Determine the [x, y] coordinate at the center of the cell enclosing the given text.  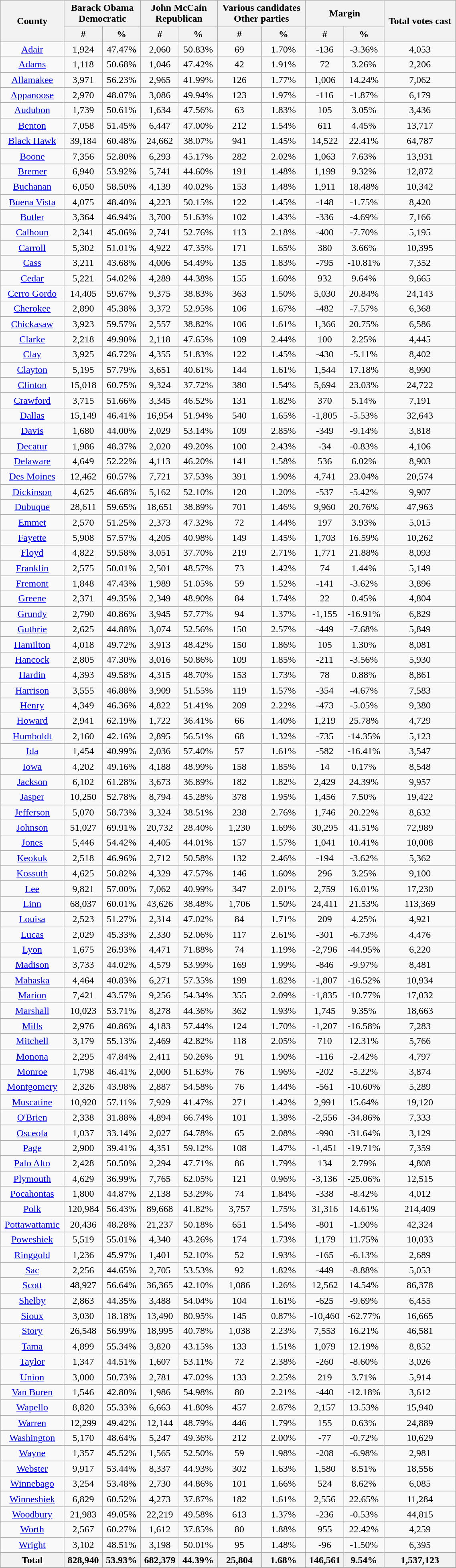
8,852 [420, 1346]
68,037 [83, 904]
3,923 [83, 324]
174 [239, 1240]
Jasper [32, 797]
-3.36% [364, 49]
-2.42% [364, 1056]
86 [239, 1163]
20.76% [364, 507]
2,730 [160, 1484]
3,211 [83, 263]
4.45% [364, 125]
4,921 [420, 919]
-482 [325, 309]
60.01% [121, 904]
1.77% [284, 80]
-10,460 [325, 1316]
-625 [325, 1301]
8,337 [160, 1469]
18,651 [160, 507]
2,020 [160, 446]
48.07% [121, 95]
2,712 [160, 858]
Jackson [32, 782]
0.88% [364, 675]
38.48% [198, 904]
51.01% [121, 248]
Clarke [32, 339]
7,583 [420, 690]
41.82% [198, 1209]
-1.87% [364, 95]
2,036 [160, 751]
5,519 [83, 1240]
5,221 [83, 278]
391 [239, 477]
362 [239, 1011]
47.30% [121, 660]
1.88% [284, 1530]
56.64% [121, 1285]
1.66% [284, 1484]
4,223 [160, 202]
14.54% [364, 1285]
10,023 [83, 1011]
17,032 [420, 995]
48.37% [121, 446]
4,012 [420, 1194]
611 [325, 125]
7.63% [364, 156]
41.51% [364, 827]
135 [239, 263]
119 [239, 690]
47.71% [198, 1163]
-211 [325, 660]
2,429 [325, 782]
2,981 [420, 1453]
3,016 [160, 660]
Iowa [32, 767]
1.32% [284, 736]
54.42% [121, 843]
Monona [32, 1056]
4,259 [420, 1530]
5,302 [83, 248]
12,515 [420, 1178]
-16.41% [364, 751]
12,299 [83, 1423]
1.75% [284, 1209]
3,874 [420, 1072]
54.34% [198, 995]
54.49% [198, 263]
Butler [32, 217]
39,184 [83, 141]
-735 [325, 736]
23.03% [364, 385]
10,395 [420, 248]
7,166 [420, 217]
44.36% [198, 1011]
49.05% [121, 1514]
7,356 [83, 156]
53.44% [121, 1469]
1.98% [284, 1453]
Cedar [32, 278]
Benton [32, 125]
3,818 [420, 431]
3,254 [83, 1484]
-236 [325, 1514]
7,191 [420, 400]
Pottawattamie [32, 1224]
191 [239, 171]
2,314 [160, 919]
132 [239, 858]
12,562 [325, 1285]
Margin [345, 14]
54.98% [198, 1392]
80.95% [198, 1316]
44.86% [198, 1484]
157 [239, 843]
25,804 [239, 1560]
2.22% [284, 706]
1,236 [83, 1255]
-208 [325, 1453]
955 [325, 1530]
2,349 [160, 599]
4,289 [160, 278]
Montgomery [32, 1087]
57.79% [121, 370]
10,934 [420, 980]
134 [325, 1163]
52.95% [198, 309]
-1,451 [325, 1148]
46.52% [198, 400]
55.34% [121, 1346]
-440 [325, 1392]
20,732 [160, 827]
Clay [32, 354]
1.86% [284, 644]
8,402 [420, 354]
53.99% [198, 965]
2,567 [83, 1530]
46.96% [121, 858]
1.91% [284, 65]
3.26% [364, 65]
38.83% [198, 293]
2.01% [284, 888]
102 [239, 217]
21,237 [160, 1224]
5,930 [420, 660]
3,700 [160, 217]
1,347 [83, 1362]
49.72% [121, 644]
7,721 [160, 477]
3,026 [420, 1362]
1.19% [284, 950]
1.47% [284, 1148]
Howard [32, 721]
-846 [325, 965]
9,907 [420, 492]
2,341 [83, 233]
3,051 [160, 553]
-14.35% [364, 736]
54.02% [121, 278]
40.61% [198, 370]
56.23% [121, 80]
Allamakee [32, 80]
26.93% [121, 950]
4,273 [160, 1499]
5,123 [420, 736]
44.93% [198, 1469]
60.48% [121, 141]
1.74% [284, 599]
12.19% [364, 1346]
-5.42% [364, 492]
1,746 [325, 812]
53.11% [198, 1362]
51.66% [121, 400]
3,179 [83, 1041]
8,632 [420, 812]
51.55% [198, 690]
2,294 [160, 1163]
41.80% [198, 1407]
44.39% [198, 1560]
Decatur [32, 446]
2,863 [83, 1301]
36.89% [198, 782]
78 [325, 675]
3,324 [160, 812]
30,295 [325, 827]
49.94% [198, 95]
8,481 [420, 965]
-10.81% [364, 263]
2,689 [420, 1255]
4,797 [420, 1056]
2,705 [160, 1270]
38.07% [198, 141]
3,945 [160, 614]
40.02% [198, 186]
50.83% [198, 49]
-0.53% [364, 1514]
52.80% [121, 156]
51.05% [198, 583]
701 [239, 507]
9.32% [364, 171]
64,787 [420, 141]
Grundy [32, 614]
6,271 [160, 980]
48.64% [121, 1438]
13,931 [420, 156]
1,230 [239, 827]
3,733 [83, 965]
51.27% [121, 919]
-0.83% [364, 446]
28,611 [83, 507]
52 [239, 1255]
-354 [325, 690]
56.51% [198, 736]
145 [239, 1316]
2.76% [284, 812]
1,739 [83, 110]
Muscatine [32, 1102]
4,006 [160, 263]
1.99% [284, 965]
-19.71% [364, 1148]
71.88% [198, 950]
2,991 [325, 1102]
9,957 [420, 782]
-1.75% [364, 202]
3,909 [160, 690]
120,984 [83, 1209]
19,422 [420, 797]
46.36% [121, 706]
47.56% [198, 110]
3,547 [420, 751]
51,027 [83, 827]
45.06% [121, 233]
1,537,123 [420, 1560]
6,050 [83, 186]
8,420 [420, 202]
Woodbury [32, 1514]
-400 [325, 233]
9,380 [420, 706]
2,805 [83, 660]
2.87% [284, 1407]
50.61% [121, 110]
9.54% [364, 1560]
9,917 [83, 1469]
5,914 [420, 1377]
47.00% [198, 125]
5.14% [364, 400]
16.21% [364, 1331]
0.96% [284, 1178]
-7.68% [364, 629]
-801 [325, 1224]
Carroll [32, 248]
44.01% [198, 843]
9,375 [160, 293]
10,033 [420, 1240]
Taylor [32, 1362]
50.50% [121, 1163]
68 [239, 736]
52.56% [198, 629]
Appanoose [32, 95]
53.92% [121, 171]
20,574 [420, 477]
124 [239, 1026]
1,680 [83, 431]
Ida [32, 751]
64.78% [198, 1133]
47.35% [198, 248]
37.53% [198, 477]
36.41% [198, 721]
Hancock [32, 660]
5,741 [160, 171]
1.95% [284, 797]
72,989 [420, 827]
38.82% [198, 324]
710 [325, 1041]
113,369 [420, 904]
12.31% [364, 1041]
Plymouth [32, 1178]
8,081 [420, 644]
9,100 [420, 873]
1,911 [325, 186]
4,205 [160, 538]
45.28% [198, 797]
4,804 [420, 599]
-7.70% [364, 233]
4,476 [420, 935]
5,908 [83, 538]
69 [239, 49]
42 [239, 65]
2.79% [364, 1163]
296 [325, 873]
53.14% [198, 431]
2,060 [160, 49]
Adams [32, 65]
14,522 [325, 141]
2.08% [284, 1133]
5,030 [325, 293]
15.64% [364, 1102]
73 [239, 568]
16,665 [420, 1316]
121 [239, 1178]
48.28% [121, 1224]
60.75% [121, 385]
4,188 [160, 767]
370 [325, 400]
-5.53% [364, 415]
32,643 [420, 415]
1,357 [83, 1453]
Dubuque [32, 507]
Polk [32, 1209]
47.57% [198, 873]
8.62% [364, 1484]
Bremer [32, 171]
69.91% [121, 827]
2,373 [160, 522]
2.61% [284, 935]
Warren [32, 1423]
3,913 [160, 644]
120 [239, 492]
2.85% [284, 431]
59.58% [121, 553]
-2,796 [325, 950]
2,900 [83, 1148]
15,018 [83, 385]
141 [239, 461]
8,794 [160, 797]
2,970 [83, 95]
42.16% [121, 736]
2,206 [420, 65]
1.26% [284, 1285]
46.94% [121, 217]
10,250 [83, 797]
37.72% [198, 385]
2.00% [284, 1438]
Sioux [32, 1316]
4,471 [160, 950]
-141 [325, 583]
Cass [32, 263]
1.58% [284, 461]
-7.57% [364, 309]
5,694 [325, 385]
1,086 [239, 1285]
38.89% [198, 507]
-194 [325, 858]
Fremont [32, 583]
20,436 [83, 1224]
2,371 [83, 599]
3,364 [83, 217]
47.43% [121, 583]
0.45% [364, 599]
24,722 [420, 385]
50.18% [198, 1224]
Harrison [32, 690]
20.75% [364, 324]
57.44% [198, 1026]
7,283 [420, 1026]
58.73% [121, 812]
2.21% [284, 1392]
52.22% [121, 461]
1,037 [83, 1133]
50.73% [121, 1377]
62.05% [198, 1178]
123 [239, 95]
37.87% [198, 1499]
2,428 [83, 1163]
13,717 [420, 125]
1,366 [325, 324]
2,256 [83, 1270]
Buchanan [32, 186]
Franklin [32, 568]
44.35% [121, 1301]
-4.69% [364, 217]
1.97% [284, 95]
61.28% [121, 782]
56.99% [121, 1331]
14 [325, 767]
59.67% [121, 293]
3.25% [364, 873]
1.52% [284, 583]
1.20% [284, 492]
3,896 [420, 583]
1,706 [239, 904]
52.78% [121, 797]
8,278 [160, 1011]
1.46% [284, 507]
86,378 [420, 1285]
2,941 [83, 721]
2,759 [325, 888]
-8.42% [364, 1194]
43.98% [121, 1087]
40.98% [198, 538]
Winneshiek [32, 1499]
52.06% [198, 935]
8,861 [420, 675]
44,815 [420, 1514]
-1,207 [325, 1026]
9.64% [364, 278]
10,629 [420, 1438]
1.43% [284, 217]
1,456 [325, 797]
43.15% [198, 1346]
3,129 [420, 1133]
2.18% [284, 233]
46.20% [198, 461]
Des Moines [32, 477]
1,634 [160, 110]
47.47% [121, 49]
16.59% [364, 538]
2,625 [83, 629]
14.24% [364, 80]
16.01% [364, 888]
Humboldt [32, 736]
-16.58% [364, 1026]
44.00% [121, 431]
4,018 [83, 644]
42.80% [121, 1392]
50.86% [198, 660]
6,368 [420, 309]
3,820 [160, 1346]
941 [239, 141]
Clayton [32, 370]
44.51% [121, 1362]
1,848 [83, 583]
1,063 [325, 156]
3,925 [83, 354]
41.99% [198, 80]
Scott [32, 1285]
-9.97% [364, 965]
45.52% [121, 1453]
6,940 [83, 171]
4,139 [160, 186]
6,586 [420, 324]
50.68% [121, 65]
2,965 [160, 80]
6,395 [420, 1545]
Fayette [32, 538]
44.38% [198, 278]
-990 [325, 1133]
-582 [325, 751]
6,220 [420, 950]
50.26% [198, 1056]
Sac [32, 1270]
48.57% [198, 568]
51.45% [121, 125]
38.51% [198, 812]
4,183 [160, 1026]
Marion [32, 995]
-34 [325, 446]
2,000 [160, 1072]
43.26% [198, 1240]
48.99% [198, 767]
Black Hawk [32, 141]
3,074 [160, 629]
108 [239, 1148]
4,349 [83, 706]
1,703 [325, 538]
50.58% [198, 858]
44.88% [121, 629]
2,295 [83, 1056]
91 [239, 1056]
2,138 [160, 1194]
Van Buren [32, 1392]
23.04% [364, 477]
55.01% [121, 1240]
355 [239, 995]
-31.64% [364, 1133]
1,924 [83, 49]
-9.69% [364, 1301]
3.93% [364, 522]
Poweshiek [32, 1240]
22.42% [364, 1530]
-4.67% [364, 690]
55.13% [121, 1041]
158 [239, 767]
8.51% [364, 1469]
613 [239, 1514]
11.75% [364, 1240]
2.44% [284, 339]
6,179 [420, 95]
Shelby [32, 1301]
Total [32, 1560]
6,663 [160, 1407]
3,555 [83, 690]
4,445 [420, 339]
Greene [32, 599]
66 [239, 721]
13,490 [160, 1316]
-25.06% [364, 1178]
524 [325, 1484]
12,872 [420, 171]
19,120 [420, 1102]
-349 [325, 431]
6,447 [160, 125]
Ringgold [32, 1255]
Crawford [32, 400]
682,379 [160, 1560]
Mitchell [32, 1041]
57.11% [121, 1102]
-136 [325, 49]
49.36% [198, 1438]
-44.95% [364, 950]
20.22% [364, 812]
2,556 [325, 1499]
Tama [32, 1346]
13.53% [364, 1407]
Worth [32, 1530]
Palo Alto [32, 1163]
53.29% [198, 1194]
58.50% [121, 186]
1,041 [325, 843]
-8.88% [364, 1270]
1,745 [325, 1011]
Keokuk [32, 858]
31.88% [121, 1117]
2,976 [83, 1026]
Pocahontas [32, 1194]
Davis [32, 431]
118 [239, 1041]
Cerro Gordo [32, 293]
-338 [325, 1194]
5,446 [83, 843]
Webster [32, 1469]
1,219 [325, 721]
39.41% [121, 1148]
540 [239, 415]
60.27% [121, 1530]
21.53% [364, 904]
12,144 [160, 1423]
4,579 [160, 965]
6,293 [160, 156]
59.65% [121, 507]
2.57% [284, 629]
1.40% [284, 721]
238 [239, 812]
53.48% [121, 1484]
43.68% [121, 263]
2,741 [160, 233]
-12.18% [364, 1392]
Jones [32, 843]
O'Brien [32, 1117]
2,118 [160, 339]
4,329 [160, 873]
51.83% [198, 354]
53.93% [121, 1560]
10.41% [364, 843]
37.70% [198, 553]
46.72% [121, 354]
-34.86% [364, 1117]
2.43% [284, 446]
-3,136 [325, 1178]
22.65% [364, 1499]
347 [239, 888]
48,927 [83, 1285]
7,352 [420, 263]
-1.50% [364, 1545]
49.16% [121, 767]
County [32, 21]
24.39% [364, 782]
24,411 [325, 904]
Henry [32, 706]
John McCainRepublican [179, 14]
49.35% [121, 599]
-96 [325, 1545]
5,849 [420, 629]
18,663 [420, 1011]
49.42% [121, 1423]
-8.60% [364, 1362]
17,230 [420, 888]
3,651 [160, 370]
26,548 [83, 1331]
Washington [32, 1438]
52.50% [198, 1453]
1,989 [160, 583]
2,157 [325, 1407]
6,085 [420, 1484]
-6.98% [364, 1453]
4,315 [160, 675]
2.71% [284, 553]
57.40% [198, 751]
Barack ObamaDemocratic [103, 14]
92 [239, 1270]
51.41% [198, 706]
3.05% [364, 110]
5,170 [83, 1438]
18,556 [420, 1469]
2,518 [83, 858]
Page [32, 1148]
53.71% [121, 1011]
4,393 [83, 675]
7,553 [325, 1331]
49.20% [198, 446]
3,715 [83, 400]
46.68% [121, 492]
171 [239, 248]
65 [239, 1133]
3,612 [420, 1392]
37.85% [198, 1530]
Emmet [32, 522]
7,333 [420, 1117]
22,219 [160, 1514]
1,544 [325, 370]
48.70% [198, 675]
2,027 [160, 1133]
4,922 [160, 248]
Mahaska [32, 980]
Jefferson [32, 812]
3,198 [160, 1545]
1,798 [83, 1072]
9,665 [420, 278]
2,501 [160, 568]
Winnebago [32, 1484]
10,008 [420, 843]
46,581 [420, 1331]
1,199 [325, 171]
4,351 [160, 1148]
-795 [325, 263]
1,675 [83, 950]
42,324 [420, 1224]
282 [239, 156]
4,340 [160, 1240]
4,464 [83, 980]
3,345 [160, 400]
33.14% [121, 1133]
48.51% [121, 1545]
7,765 [160, 1178]
Marshall [32, 1011]
0.87% [284, 1316]
12,462 [83, 477]
54.04% [198, 1301]
2,218 [83, 339]
-148 [325, 202]
8,990 [420, 370]
2.05% [284, 1041]
5,053 [420, 1270]
3,971 [83, 80]
3,086 [160, 95]
-260 [325, 1362]
Union [32, 1377]
6.02% [364, 461]
2,469 [160, 1041]
Osceola [32, 1133]
Johnson [32, 827]
1.51% [284, 1346]
95 [239, 1545]
-16.91% [364, 614]
57.00% [121, 888]
0.17% [364, 767]
Hamilton [32, 644]
3,673 [160, 782]
47.65% [198, 339]
18,995 [160, 1331]
1,038 [239, 1331]
4,405 [160, 843]
Mills [32, 1026]
Boone [32, 156]
446 [239, 1423]
53.53% [198, 1270]
2.46% [284, 858]
3,000 [83, 1377]
8,820 [83, 1407]
932 [325, 278]
3.66% [364, 248]
Monroe [32, 1072]
Cherokee [32, 309]
48.90% [198, 599]
Total votes cast [420, 21]
Wright [32, 1545]
60.57% [121, 477]
6,102 [83, 782]
1,607 [160, 1362]
2.09% [284, 995]
Lucas [32, 935]
9,256 [160, 995]
2.23% [284, 1331]
1.84% [284, 1194]
-537 [325, 492]
21.88% [364, 553]
24,143 [420, 293]
2,570 [83, 522]
44.60% [198, 171]
47,963 [420, 507]
18.18% [121, 1316]
1.71% [284, 919]
57.35% [198, 980]
55.33% [121, 1407]
31,316 [325, 1209]
8,903 [420, 461]
3,436 [420, 110]
1,079 [325, 1346]
199 [239, 980]
7,058 [83, 125]
50.15% [198, 202]
-9.14% [364, 431]
62.19% [121, 721]
4,202 [83, 767]
5,162 [160, 492]
4,113 [160, 461]
-77 [325, 1438]
Audubon [32, 110]
197 [325, 522]
18.48% [364, 186]
104 [239, 1301]
43,626 [160, 904]
1,401 [160, 1255]
22.41% [364, 141]
-10.60% [364, 1087]
Chickasaw [32, 324]
5,766 [420, 1041]
4,106 [420, 446]
126 [239, 80]
Wayne [32, 1453]
14.61% [364, 1209]
44.02% [121, 965]
52.76% [198, 233]
89,668 [160, 1209]
36.99% [121, 1178]
4,629 [83, 1178]
9.35% [364, 1011]
43.57% [121, 995]
47.32% [198, 522]
Adair [32, 49]
-301 [325, 935]
48.40% [121, 202]
-6.73% [364, 935]
50.82% [121, 873]
45.38% [121, 309]
144 [239, 370]
Hardin [32, 675]
14,405 [83, 293]
-1,835 [325, 995]
59.12% [198, 1148]
7,359 [420, 1148]
42.82% [198, 1041]
66.74% [198, 1117]
11,284 [420, 1499]
1,612 [160, 1530]
4,894 [160, 1117]
-1,155 [325, 614]
Floyd [32, 553]
8,548 [420, 767]
378 [239, 797]
Wapello [32, 1407]
1,800 [83, 1194]
-1.90% [364, 1224]
828,940 [83, 1560]
Story [32, 1331]
5,362 [420, 858]
7,929 [160, 1102]
-16.52% [364, 980]
45.33% [121, 935]
Lee [32, 888]
17.18% [364, 370]
48.42% [198, 644]
45.97% [121, 1255]
Kossuth [32, 873]
2,330 [160, 935]
2,523 [83, 919]
1,722 [160, 721]
457 [239, 1407]
47.84% [121, 1056]
3,757 [239, 1209]
1,046 [160, 65]
4,649 [83, 461]
-1,807 [325, 980]
117 [239, 935]
2,575 [83, 568]
Calhoun [32, 233]
1.38% [284, 1117]
302 [239, 1469]
-430 [325, 354]
5,247 [160, 1438]
6,455 [420, 1301]
651 [239, 1224]
22 [325, 599]
Madison [32, 965]
45.17% [198, 156]
9,960 [325, 507]
25.78% [364, 721]
15,149 [83, 415]
8,093 [420, 553]
51.25% [121, 522]
4,899 [83, 1346]
1,454 [83, 751]
2,557 [160, 324]
63 [239, 110]
4,053 [420, 49]
57.57% [121, 538]
2,326 [83, 1087]
2,895 [160, 736]
94 [239, 614]
-165 [325, 1255]
41.47% [198, 1102]
7.50% [364, 797]
214,409 [420, 1209]
1.30% [364, 644]
Dallas [32, 415]
Guthrie [32, 629]
-62.77% [364, 1316]
60.52% [121, 1499]
15,940 [420, 1407]
2,338 [83, 1117]
-336 [325, 217]
1.63% [284, 1469]
1.69% [284, 827]
4.25% [364, 919]
-2,556 [325, 1117]
1,118 [83, 65]
1,771 [325, 553]
Buena Vista [32, 202]
-5.11% [364, 354]
7,421 [83, 995]
59.57% [121, 324]
1,580 [325, 1469]
36,365 [160, 1285]
169 [239, 965]
-5.05% [364, 706]
Louisa [32, 919]
4,729 [420, 721]
2,411 [160, 1056]
10,342 [420, 186]
10,262 [420, 538]
5,149 [420, 568]
2.02% [284, 156]
54.58% [198, 1087]
0.63% [364, 1423]
3,030 [83, 1316]
-3.56% [364, 660]
51.94% [198, 415]
1,006 [325, 80]
Dickinson [32, 492]
49.90% [121, 339]
4,355 [160, 354]
1,565 [160, 1453]
57 [239, 751]
9,821 [83, 888]
536 [325, 461]
2,790 [83, 614]
146,561 [325, 1560]
9,324 [160, 385]
1.67% [284, 309]
-473 [325, 706]
24,662 [160, 141]
131 [239, 400]
46.88% [121, 690]
Linn [32, 904]
4,741 [325, 477]
47.42% [198, 65]
5,070 [83, 812]
1,546 [83, 1392]
57.77% [198, 614]
44.65% [121, 1270]
28.40% [198, 827]
363 [239, 293]
Clinton [32, 385]
-5.22% [364, 1072]
1.68% [284, 1560]
42.10% [198, 1285]
Lyon [32, 950]
4,808 [420, 1163]
5,015 [420, 522]
44.87% [121, 1194]
16,954 [160, 415]
40.78% [198, 1331]
1,179 [325, 1240]
20.84% [364, 293]
-0.72% [364, 1438]
-6.13% [364, 1255]
3,372 [160, 309]
-561 [325, 1087]
10,920 [83, 1102]
4,075 [83, 202]
3.71% [364, 1377]
146 [239, 873]
Various candidatesOther parties [261, 14]
-202 [325, 1072]
24,889 [420, 1423]
2,887 [160, 1087]
2.38% [284, 1362]
-10.77% [364, 995]
21,983 [83, 1514]
48.79% [198, 1423]
1.96% [284, 1072]
5,289 [420, 1087]
3,102 [83, 1545]
3,488 [160, 1301]
2,890 [83, 309]
271 [239, 1102]
40.83% [121, 980]
Delaware [32, 461]
2,160 [83, 736]
2,781 [160, 1377]
113 [239, 233]
56.43% [121, 1209]
-1,805 [325, 415]
149 [239, 538]
